Pinpoint the cell where the given text exists, returning its [X, Y] midpoint coordinate. 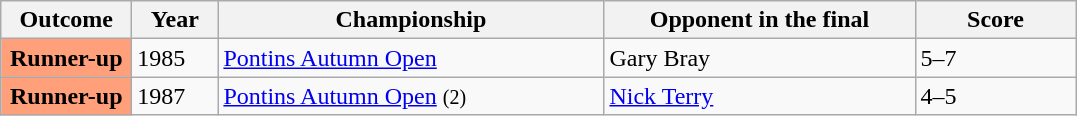
Gary Bray [760, 58]
Pontins Autumn Open (2) [411, 96]
1985 [175, 58]
4–5 [996, 96]
Nick Terry [760, 96]
Championship [411, 20]
1987 [175, 96]
Score [996, 20]
Pontins Autumn Open [411, 58]
Year [175, 20]
Outcome [66, 20]
5–7 [996, 58]
Opponent in the final [760, 20]
